Determine the [X, Y] coordinate at the center of the cell enclosing the given text.  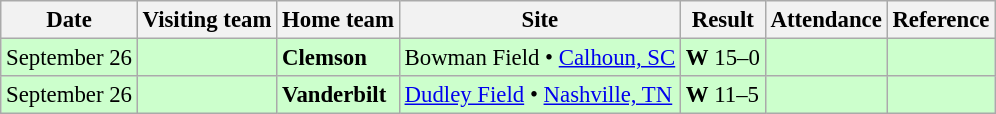
Result [724, 20]
W 11–5 [724, 95]
Home team [338, 20]
Site [540, 20]
Visiting team [206, 20]
Attendance [826, 20]
W 15–0 [724, 58]
Vanderbilt [338, 95]
Bowman Field • Calhoun, SC [540, 58]
Dudley Field • Nashville, TN [540, 95]
Clemson [338, 58]
Date [69, 20]
Reference [941, 20]
